Search for the cell housing the specified text and yield its [x, y] center coordinate. 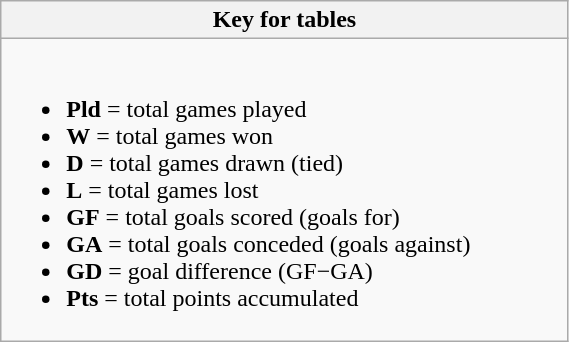
Key for tables [284, 20]
